From the cell containing the given text, extract its center point as (X, Y) coordinate. 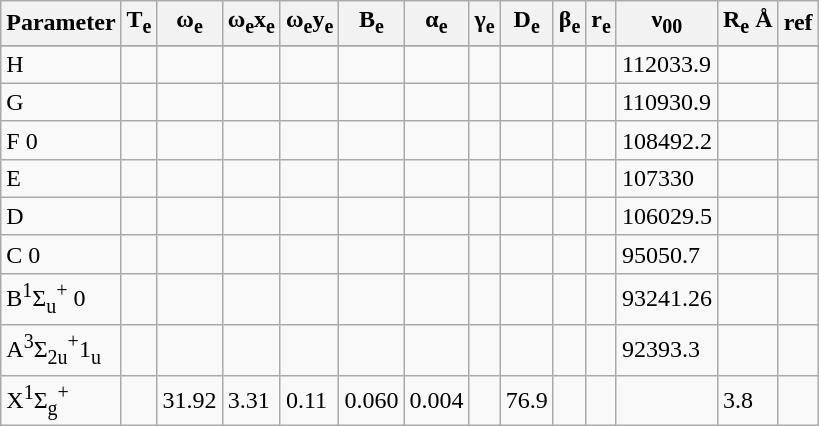
X1Σg+ (61, 400)
108492.2 (666, 140)
31.92 (190, 400)
95050.7 (666, 254)
107330 (666, 178)
G (61, 102)
ωeye (309, 23)
De (526, 23)
106029.5 (666, 216)
ref (798, 23)
B1Σu+ 0 (61, 298)
Te (139, 23)
3.8 (748, 400)
D (61, 216)
H (61, 64)
E (61, 178)
3.31 (251, 400)
F 0 (61, 140)
re (602, 23)
0.060 (372, 400)
0.004 (436, 400)
ωe (190, 23)
93241.26 (666, 298)
αe (436, 23)
92393.3 (666, 350)
110930.9 (666, 102)
γe (484, 23)
ωexe (251, 23)
Be (372, 23)
0.11 (309, 400)
A3Σ2u+1u (61, 350)
C 0 (61, 254)
76.9 (526, 400)
Re Å (748, 23)
112033.9 (666, 64)
Parameter (61, 23)
ν00 (666, 23)
βe (570, 23)
